Locate the cell with the specified text and output its [x, y] center coordinate. 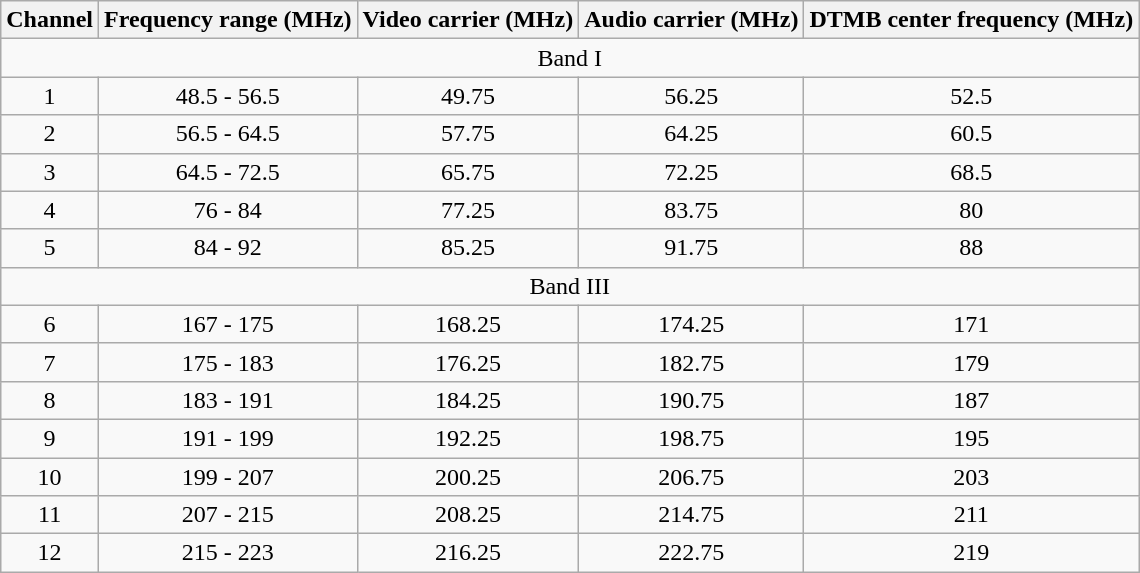
64.25 [692, 134]
48.5 - 56.5 [228, 96]
8 [50, 400]
167 - 175 [228, 324]
184.25 [468, 400]
10 [50, 477]
171 [972, 324]
60.5 [972, 134]
206.75 [692, 477]
72.25 [692, 172]
Band I [570, 58]
215 - 223 [228, 553]
1 [50, 96]
195 [972, 438]
183 - 191 [228, 400]
187 [972, 400]
Band III [570, 286]
Audio carrier (MHz) [692, 20]
175 - 183 [228, 362]
84 - 92 [228, 248]
214.75 [692, 515]
222.75 [692, 553]
191 - 199 [228, 438]
219 [972, 553]
56.5 - 64.5 [228, 134]
77.25 [468, 210]
4 [50, 210]
190.75 [692, 400]
11 [50, 515]
64.5 - 72.5 [228, 172]
192.25 [468, 438]
83.75 [692, 210]
2 [50, 134]
65.75 [468, 172]
Channel [50, 20]
9 [50, 438]
DTMB center frequency (MHz) [972, 20]
200.25 [468, 477]
176.25 [468, 362]
68.5 [972, 172]
80 [972, 210]
Video carrier (MHz) [468, 20]
211 [972, 515]
6 [50, 324]
49.75 [468, 96]
12 [50, 553]
198.75 [692, 438]
85.25 [468, 248]
Frequency range (MHz) [228, 20]
3 [50, 172]
76 - 84 [228, 210]
91.75 [692, 248]
56.25 [692, 96]
208.25 [468, 515]
203 [972, 477]
179 [972, 362]
7 [50, 362]
88 [972, 248]
199 - 207 [228, 477]
5 [50, 248]
182.75 [692, 362]
216.25 [468, 553]
57.75 [468, 134]
174.25 [692, 324]
52.5 [972, 96]
207 - 215 [228, 515]
168.25 [468, 324]
